Scan for the cell matching the given text and deliver its [x, y] coordinate at center. 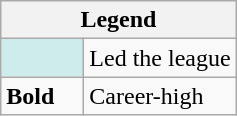
Career-high [160, 96]
Legend [118, 20]
Led the league [160, 58]
Bold [42, 96]
